Return the [x, y] coordinate for the center point of the cell that contains the specified text.  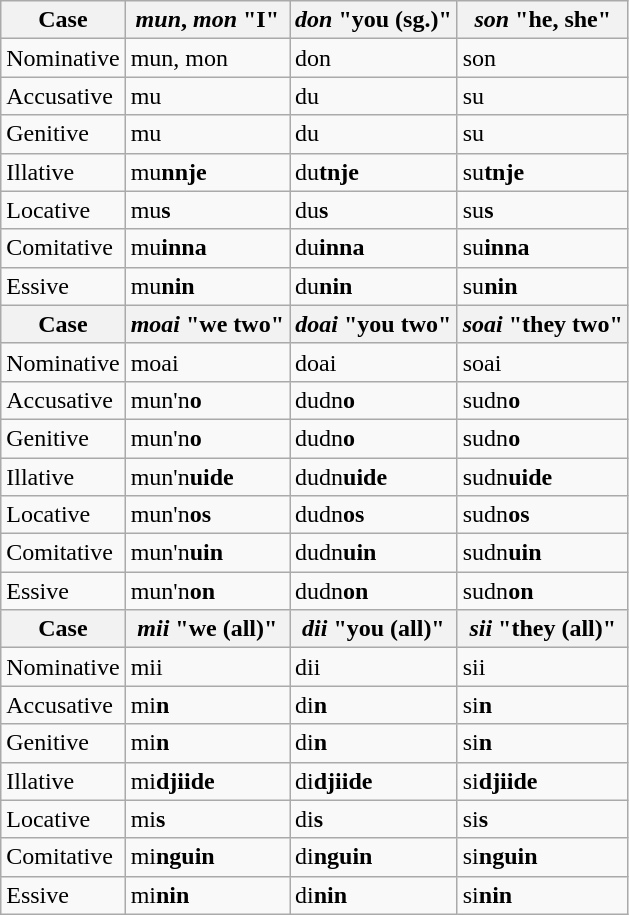
sudnon [542, 591]
didjiide [374, 781]
mun'nuin [207, 553]
sudnos [542, 515]
soai [542, 362]
mii [207, 667]
mii "we (all)" [207, 629]
sii "they (all)" [542, 629]
sutnje [542, 172]
midjiide [207, 781]
sudnuide [542, 477]
sidjiide [542, 781]
dudnuin [374, 553]
don "you (sg.)" [374, 20]
dunin [374, 286]
mun'non [207, 591]
dudnuide [374, 477]
mus [207, 210]
duinna [374, 248]
soai "they two" [542, 324]
dudnos [374, 515]
moai "we two" [207, 324]
munnje [207, 172]
mun, mon "I" [207, 20]
minguin [207, 857]
don [374, 58]
mun, mon [207, 58]
moai [207, 362]
dii "you (all)" [374, 629]
dudnon [374, 591]
son [542, 58]
muinna [207, 248]
dutnje [374, 172]
dinin [374, 895]
sus [542, 210]
mun'nos [207, 515]
dis [374, 819]
mis [207, 819]
dinguin [374, 857]
sinin [542, 895]
sii [542, 667]
doai [374, 362]
son "he, she" [542, 20]
doai "you two" [374, 324]
singuin [542, 857]
sunin [542, 286]
mun'nuide [207, 477]
munin [207, 286]
suinna [542, 248]
sis [542, 819]
minin [207, 895]
sudnuin [542, 553]
dii [374, 667]
dus [374, 210]
